Search for the cell housing the specified text and yield its (X, Y) center coordinate. 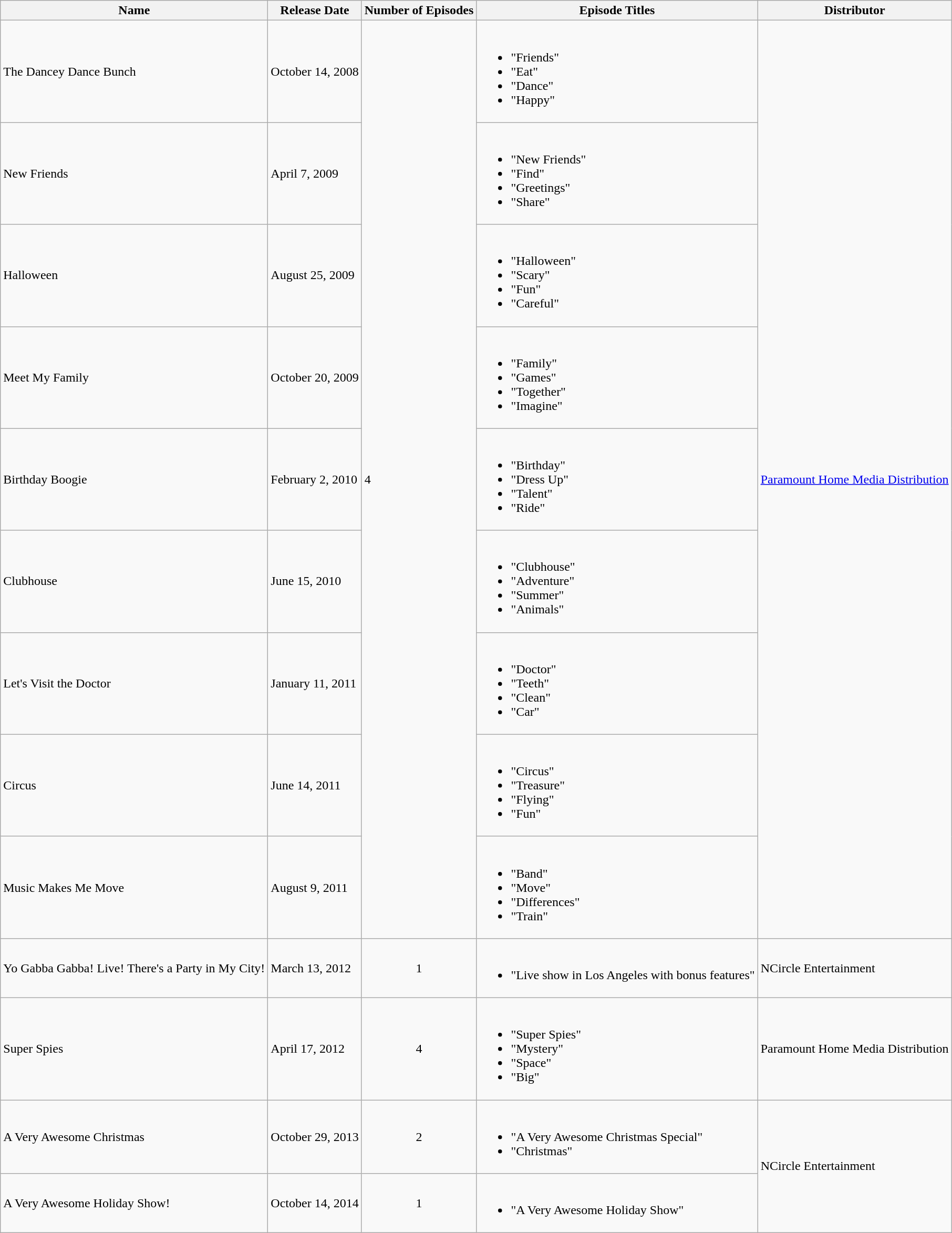
"Birthday""Dress Up""Talent""Ride" (617, 479)
April 17, 2012 (315, 1049)
Meet My Family (134, 377)
Circus (134, 785)
Name (134, 11)
A Very Awesome Christmas (134, 1136)
Music Makes Me Move (134, 887)
Release Date (315, 11)
"A Very Awesome Holiday Show" (617, 1204)
"Clubhouse""Adventure""Summer""Animals" (617, 581)
"Live show in Los Angeles with bonus features" (617, 968)
"Band""Move""Differences""Train" (617, 887)
April 7, 2009 (315, 173)
"Halloween""Scary""Fun""Careful" (617, 275)
New Friends (134, 173)
2 (419, 1136)
"Circus""Treasure""Flying""Fun" (617, 785)
Let's Visit the Doctor (134, 683)
The Dancey Dance Bunch (134, 71)
"Super Spies""Mystery""Space""Big" (617, 1049)
Number of Episodes (419, 11)
June 14, 2011 (315, 785)
Clubhouse (134, 581)
August 9, 2011 (315, 887)
Yo Gabba Gabba! Live! There's a Party in My City! (134, 968)
October 14, 2014 (315, 1204)
"Doctor""Teeth""Clean""Car" (617, 683)
"A Very Awesome Christmas Special""Christmas" (617, 1136)
February 2, 2010 (315, 479)
Birthday Boogie (134, 479)
Halloween (134, 275)
August 25, 2009 (315, 275)
October 14, 2008 (315, 71)
October 20, 2009 (315, 377)
A Very Awesome Holiday Show! (134, 1204)
January 11, 2011 (315, 683)
"Family""Games""Together""Imagine" (617, 377)
Episode Titles (617, 11)
Super Spies (134, 1049)
"New Friends""Find""Greetings""Share" (617, 173)
"Friends""Eat""Dance""Happy" (617, 71)
Distributor (854, 11)
March 13, 2012 (315, 968)
June 15, 2010 (315, 581)
October 29, 2013 (315, 1136)
